Return (X, Y) of the center of cell containing provided text 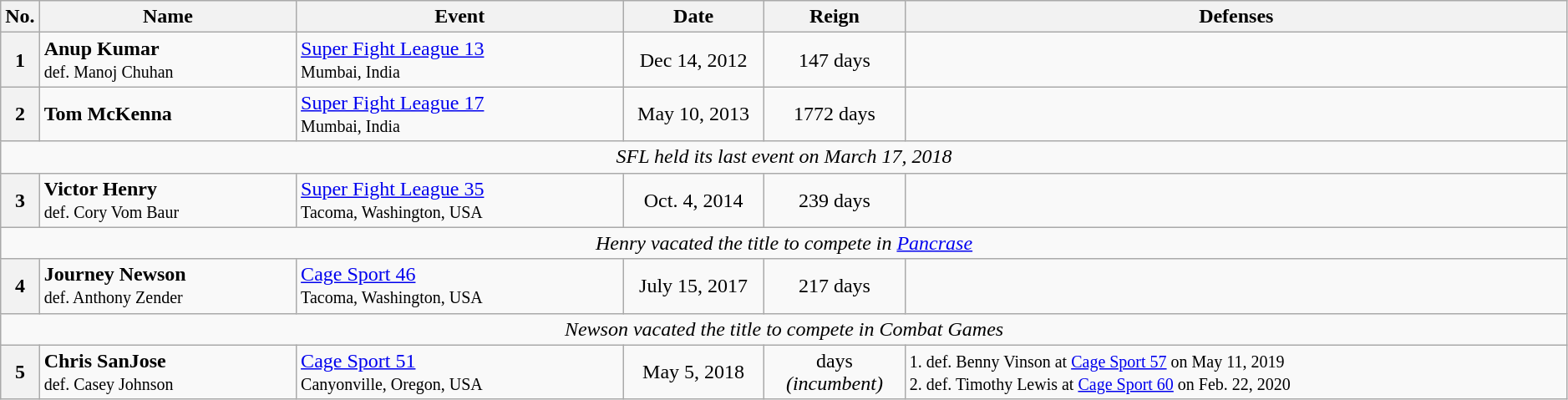
Super Fight League 35Tacoma, Washington, USA (459, 200)
May 10, 2013 (693, 114)
Anup Kumardef. Manoj Chuhan (167, 60)
1 (20, 60)
Date (693, 17)
Super Fight League 13Mumbai, India (459, 60)
Oct. 4, 2014 (693, 200)
Cage Sport 51Canyonville, Oregon, USA (459, 372)
1772 days (835, 114)
Super Fight League 17Mumbai, India (459, 114)
Tom McKenna (167, 114)
Chris SanJosedef. Casey Johnson (167, 372)
217 days (835, 286)
Henry vacated the title to compete in Pancrase (784, 243)
SFL held its last event on March 17, 2018 (784, 157)
3 (20, 200)
Journey Newsondef. Anthony Zender (167, 286)
2 (20, 114)
Newson vacated the title to compete in Combat Games (784, 329)
days(incumbent) (835, 372)
4 (20, 286)
147 days (835, 60)
Name (167, 17)
July 15, 2017 (693, 286)
5 (20, 372)
No. (20, 17)
May 5, 2018 (693, 372)
Dec 14, 2012 (693, 60)
Reign (835, 17)
Event (459, 17)
Defenses (1236, 17)
1. def. Benny Vinson at Cage Sport 57 on May 11, 20192. def. Timothy Lewis at Cage Sport 60 on Feb. 22, 2020 (1236, 372)
Cage Sport 46Tacoma, Washington, USA (459, 286)
Victor Henrydef. Cory Vom Baur (167, 200)
239 days (835, 200)
